Scan for the cell matching the given text and deliver its [X, Y] coordinate at center. 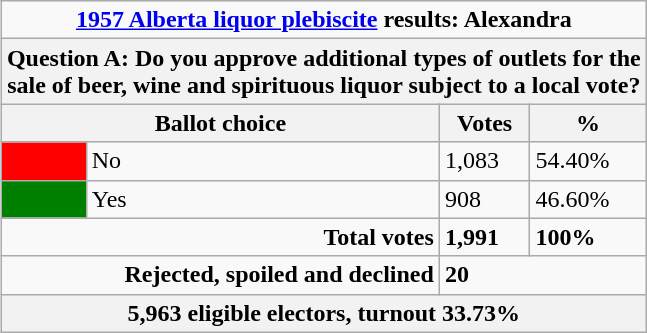
54.40% [588, 161]
1957 Alberta liquor plebiscite results: Alexandra [324, 20]
100% [588, 237]
Ballot choice [220, 123]
5,963 eligible electors, turnout 33.73% [324, 313]
Votes [484, 123]
908 [484, 199]
46.60% [588, 199]
1,991 [484, 237]
Question A: Do you approve additional types of outlets for the sale of beer, wine and spirituous liquor subject to a local vote? [324, 72]
1,083 [484, 161]
Rejected, spoiled and declined [220, 275]
Total votes [220, 237]
% [588, 123]
20 [542, 275]
Yes [262, 199]
No [262, 161]
